Locate the cell with the specified text and output its [x, y] center coordinate. 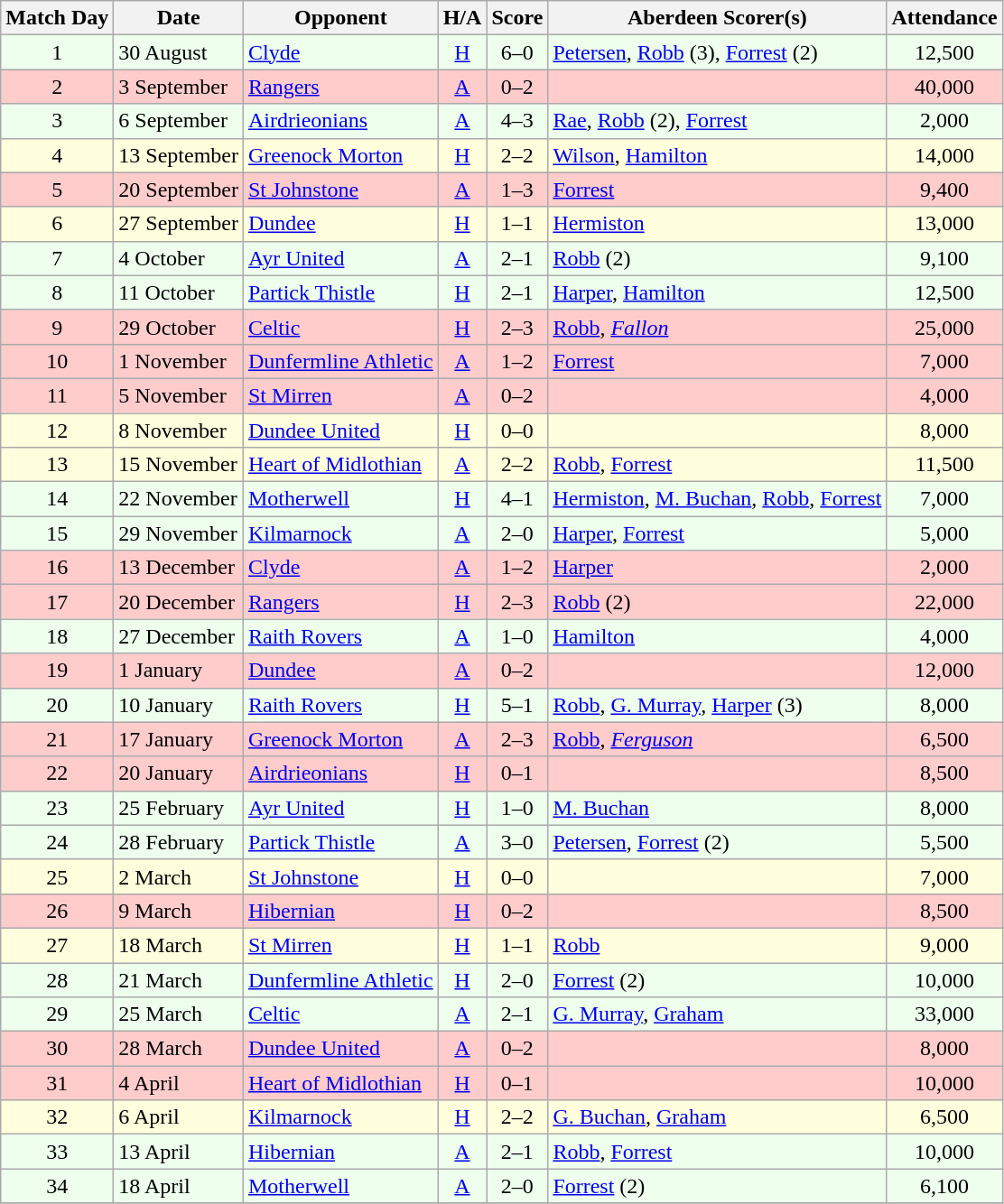
16 [58, 568]
27 September [179, 224]
15 [58, 533]
23 [58, 808]
1 January [179, 671]
M. Buchan [717, 808]
13 [58, 465]
6 [58, 224]
20 [58, 705]
18 March [179, 945]
8 [58, 292]
14,000 [944, 155]
31 [58, 1083]
1–3 [517, 190]
G. Buchan, Graham [717, 1117]
27 December [179, 636]
6,100 [944, 1186]
Hermiston, M. Buchan, Robb, Forrest [717, 499]
4 [58, 155]
29 [58, 1014]
5 [58, 190]
22,000 [944, 602]
29 October [179, 327]
17 January [179, 739]
10 January [179, 705]
9 March [179, 911]
13 September [179, 155]
8 November [179, 431]
21 March [179, 979]
9 [58, 327]
2 March [179, 876]
Hamilton [717, 636]
6 April [179, 1117]
26 [58, 911]
25 [58, 876]
19 [58, 671]
11 [58, 395]
10 [58, 361]
9,400 [944, 190]
9,000 [944, 945]
33 [58, 1152]
30 [58, 1049]
7 [58, 258]
5,500 [944, 842]
18 April [179, 1186]
Harper [717, 568]
5–1 [517, 705]
13 December [179, 568]
Robb, Ferguson [717, 739]
4–1 [517, 499]
13,000 [944, 224]
34 [58, 1186]
29 November [179, 533]
H/A [462, 18]
13 April [179, 1152]
4 October [179, 258]
Attendance [944, 18]
Robb, G. Murray, Harper (3) [717, 705]
Rae, Robb (2), Forrest [717, 121]
Petersen, Robb (3), Forrest (2) [717, 52]
20 January [179, 773]
14 [58, 499]
3 [58, 121]
12,000 [944, 671]
5 November [179, 395]
Robb [717, 945]
32 [58, 1117]
28 [58, 979]
30 August [179, 52]
Harper, Forrest [717, 533]
18 [58, 636]
Petersen, Forrest (2) [717, 842]
Aberdeen Scorer(s) [717, 18]
2 [58, 87]
G. Murray, Graham [717, 1014]
4–3 [517, 121]
20 September [179, 190]
3 September [179, 87]
25 February [179, 808]
1 [58, 52]
20 December [179, 602]
Opponent [340, 18]
22 November [179, 499]
5,000 [944, 533]
Score [517, 18]
25 March [179, 1014]
Harper, Hamilton [717, 292]
Match Day [58, 18]
28 February [179, 842]
1 November [179, 361]
25,000 [944, 327]
6 September [179, 121]
Wilson, Hamilton [717, 155]
Hermiston [717, 224]
21 [58, 739]
Date [179, 18]
24 [58, 842]
27 [58, 945]
11,500 [944, 465]
28 March [179, 1049]
3–0 [517, 842]
11 October [179, 292]
22 [58, 773]
40,000 [944, 87]
4 April [179, 1083]
Robb, Fallon [717, 327]
15 November [179, 465]
33,000 [944, 1014]
9,100 [944, 258]
6–0 [517, 52]
17 [58, 602]
12 [58, 431]
